Search for the cell housing the specified text and yield its (X, Y) center coordinate. 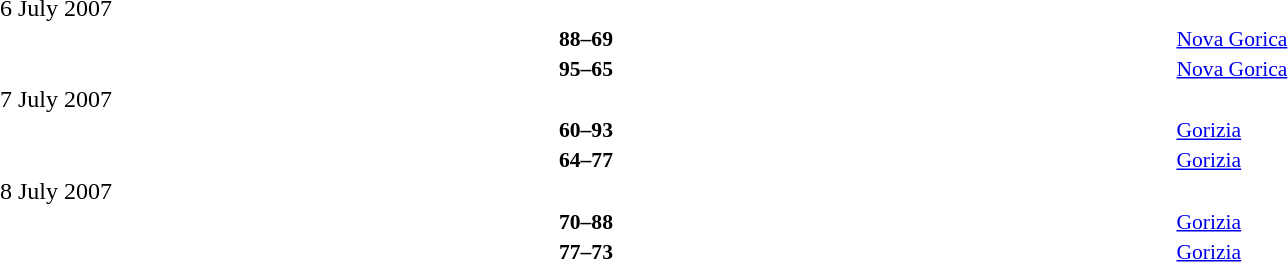
70–88 (586, 222)
88–69 (586, 38)
95–65 (586, 68)
60–93 (586, 130)
64–77 (586, 160)
